Locate the cell with the specified text and output its (x, y) center coordinate. 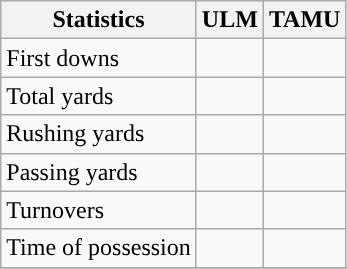
TAMU (304, 20)
Time of possession (99, 248)
Total yards (99, 96)
Passing yards (99, 172)
Turnovers (99, 210)
ULM (230, 20)
Rushing yards (99, 134)
First downs (99, 58)
Statistics (99, 20)
